Output the [x, y] coordinate of the center of the cell containing the given text.  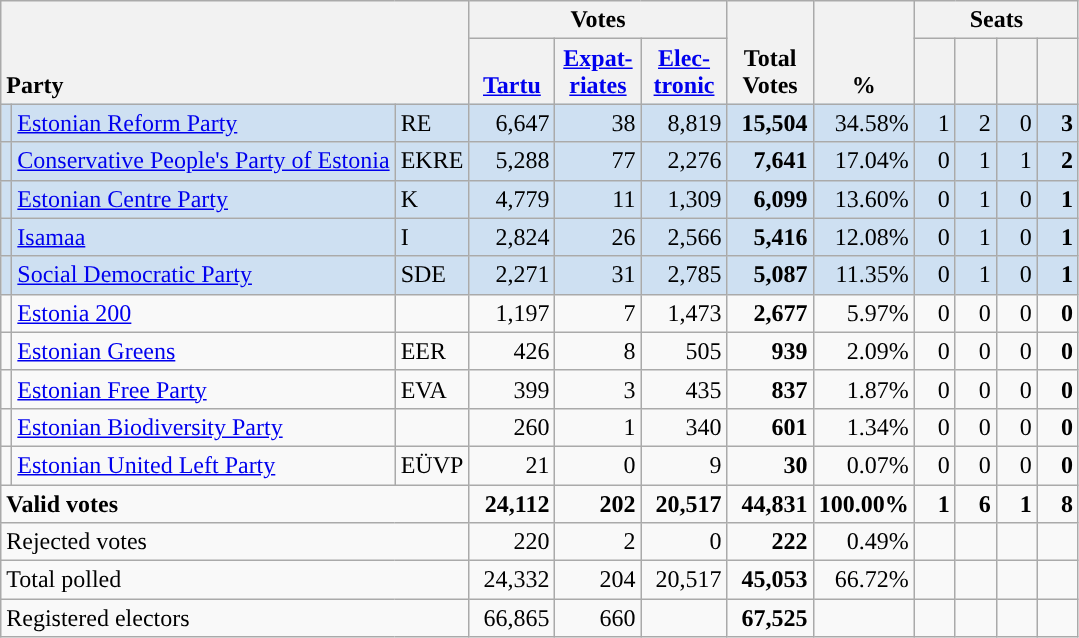
Seats [996, 20]
Expat- riates [598, 72]
7,641 [770, 161]
9 [684, 465]
21 [512, 465]
435 [684, 389]
260 [512, 427]
66.72% [864, 580]
Estonia 200 [204, 313]
45,053 [770, 580]
Party [235, 52]
2,276 [684, 161]
Registered electors [235, 618]
Rejected votes [235, 542]
13.60% [864, 199]
15,504 [770, 123]
6,099 [770, 199]
11 [598, 199]
5,288 [512, 161]
0.49% [864, 542]
220 [512, 542]
Estonian United Left Party [204, 465]
222 [770, 542]
1,473 [684, 313]
38 [598, 123]
% [864, 52]
Valid votes [235, 503]
1.87% [864, 389]
SDE [432, 275]
2,677 [770, 313]
Social Democratic Party [204, 275]
399 [512, 389]
66,865 [512, 618]
Elec- tronic [684, 72]
I [432, 237]
1,197 [512, 313]
837 [770, 389]
24,332 [512, 580]
6 [976, 503]
340 [684, 427]
0.07% [864, 465]
Votes [598, 20]
939 [770, 351]
44,831 [770, 503]
1,309 [684, 199]
Total polled [235, 580]
5.97% [864, 313]
30 [770, 465]
EVA [432, 389]
2.09% [864, 351]
660 [598, 618]
426 [512, 351]
17.04% [864, 161]
24,112 [512, 503]
1.34% [864, 427]
EÜVP [432, 465]
601 [770, 427]
Estonian Centre Party [204, 199]
Conservative People's Party of Estonia [204, 161]
31 [598, 275]
202 [598, 503]
2,824 [512, 237]
505 [684, 351]
67,525 [770, 618]
77 [598, 161]
Isamaa [204, 237]
Estonian Biodiversity Party [204, 427]
EKRE [432, 161]
2,566 [684, 237]
Estonian Free Party [204, 389]
204 [598, 580]
12.08% [864, 237]
Estonian Reform Party [204, 123]
11.35% [864, 275]
8,819 [684, 123]
26 [598, 237]
EER [432, 351]
Estonian Greens [204, 351]
2,785 [684, 275]
7 [598, 313]
5,087 [770, 275]
4,779 [512, 199]
34.58% [864, 123]
5,416 [770, 237]
6,647 [512, 123]
RE [432, 123]
100.00% [864, 503]
K [432, 199]
Total Votes [770, 52]
Tartu [512, 72]
2,271 [512, 275]
